Detect which cell encompasses the target text, then output its [X, Y] center coordinate. 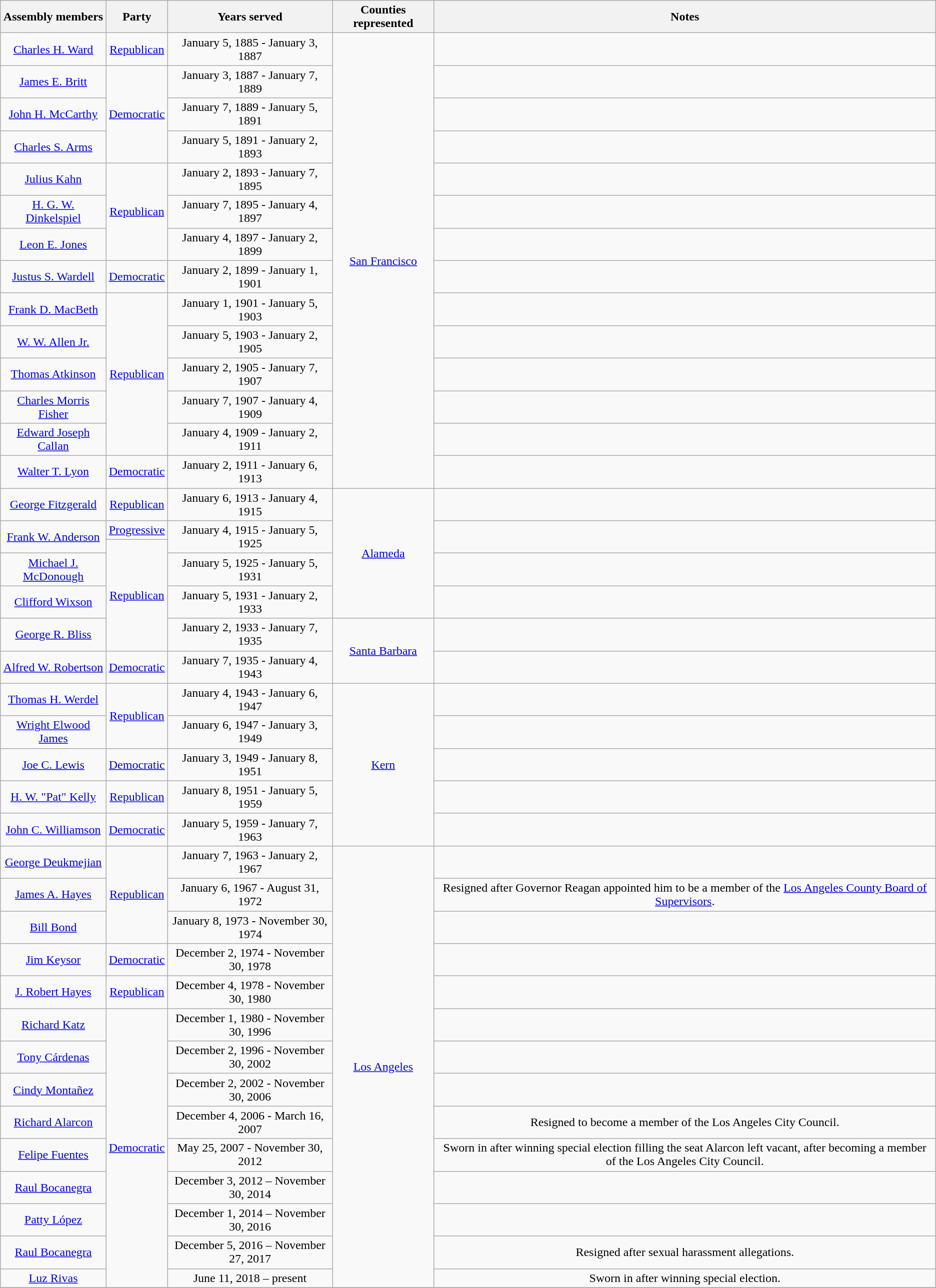
January 2, 1933 - January 7, 1935 [250, 635]
January 5, 1925 - January 5, 1931 [250, 570]
Party [137, 17]
December 1, 2014 – November 30, 2016 [250, 1220]
Edward Joseph Callan [53, 440]
January 2, 1893 - January 7, 1895 [250, 179]
January 5, 1931 - January 2, 1933 [250, 602]
George Deukmejian [53, 862]
San Francisco [383, 261]
December 1, 1980 - November 30, 1996 [250, 1025]
Thomas H. Werdel [53, 700]
December 4, 2006 - March 16, 2007 [250, 1123]
Sworn in after winning special election. [685, 1278]
Los Angeles [383, 1067]
January 7, 1935 - January 4, 1943 [250, 667]
Leon E. Jones [53, 244]
Bill Bond [53, 927]
Progressive [137, 530]
Julius Kahn [53, 179]
George Fitzgerald [53, 505]
January 5, 1891 - January 2, 1893 [250, 147]
Years served [250, 17]
Notes [685, 17]
James E. Britt [53, 82]
Richard Alarcon [53, 1123]
Thomas Atkinson [53, 374]
Charles S. Arms [53, 147]
Santa Barbara [383, 651]
W. W. Allen Jr. [53, 342]
Charles H. Ward [53, 49]
Alameda [383, 553]
Richard Katz [53, 1025]
January 6, 1967 - August 31, 1972 [250, 895]
January 3, 1949 - January 8, 1951 [250, 765]
May 25, 2007 - November 30, 2012 [250, 1155]
December 4, 1978 - November 30, 1980 [250, 993]
James A. Hayes [53, 895]
January 2, 1899 - January 1, 1901 [250, 277]
January 8, 1973 - November 30, 1974 [250, 927]
Walter T. Lyon [53, 472]
Wright Elwood James [53, 732]
December 2, 1974 - November 30, 1978 [250, 960]
Luz Rivas [53, 1278]
Charles Morris Fisher [53, 407]
John H. McCarthy [53, 114]
January 1, 1901 - January 5, 1903 [250, 309]
Felipe Fuentes [53, 1155]
December 5, 2016 – November 27, 2017 [250, 1253]
January 8, 1951 - January 5, 1959 [250, 797]
John C. Williamson [53, 830]
January 4, 1915 - January 5, 1925 [250, 537]
Tony Cárdenas [53, 1058]
Cindy Montañez [53, 1090]
Alfred W. Robertson [53, 667]
January 2, 1911 - January 6, 1913 [250, 472]
Frank W. Anderson [53, 537]
Clifford Wixson [53, 602]
Frank D. MacBeth [53, 309]
Jim Keysor [53, 960]
January 5, 1903 - January 2, 1905 [250, 342]
Resigned after Governor Reagan appointed him to be a member of the Los Angeles County Board of Supervisors. [685, 895]
January 7, 1895 - January 4, 1897 [250, 212]
January 5, 1885 - January 3, 1887 [250, 49]
Joe C. Lewis [53, 765]
Resigned after sexual harassment allegations. [685, 1253]
January 6, 1947 - January 3, 1949 [250, 732]
January 7, 1907 - January 4, 1909 [250, 407]
George R. Bliss [53, 635]
Sworn in after winning special election filling the seat Alarcon left vacant, after becoming a member of the Los Angeles City Council. [685, 1155]
January 2, 1905 - January 7, 1907 [250, 374]
Kern [383, 765]
January 4, 1943 - January 6, 1947 [250, 700]
January 3, 1887 - January 7, 1889 [250, 82]
January 4, 1909 - January 2, 1911 [250, 440]
January 6, 1913 - January 4, 1915 [250, 505]
Patty López [53, 1220]
December 2, 2002 - November 30, 2006 [250, 1090]
January 4, 1897 - January 2, 1899 [250, 244]
Resigned to become a member of the Los Angeles City Council. [685, 1123]
Assembly members [53, 17]
January 7, 1963 - January 2, 1967 [250, 862]
H. G. W. Dinkelspiel [53, 212]
H. W. "Pat" Kelly [53, 797]
December 2, 1996 - November 30, 2002 [250, 1058]
J. Robert Hayes [53, 993]
January 5, 1959 - January 7, 1963 [250, 830]
December 3, 2012 – November 30, 2014 [250, 1188]
Counties represented [383, 17]
January 7, 1889 - January 5, 1891 [250, 114]
June 11, 2018 – present [250, 1278]
Michael J. McDonough [53, 570]
Justus S. Wardell [53, 277]
